From the cell containing the given text, extract its center point as [X, Y] coordinate. 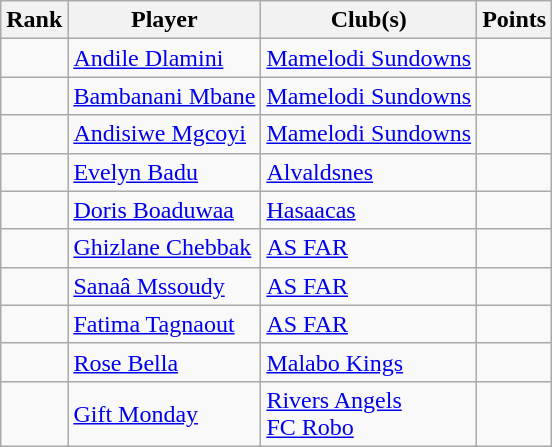
Club(s) [369, 20]
Gift Monday [164, 414]
Alvaldsnes [369, 172]
Points [514, 20]
Player [164, 20]
Bambanani Mbane [164, 96]
Rank [34, 20]
Sanaâ Mssoudy [164, 286]
Rivers Angels FC Robo [369, 414]
Malabo Kings [369, 362]
Doris Boaduwaa [164, 210]
Ghizlane Chebbak [164, 248]
Rose Bella [164, 362]
Andile Dlamini [164, 58]
Andisiwe Mgcoyi [164, 134]
Hasaacas [369, 210]
Fatima Tagnaout [164, 324]
Evelyn Badu [164, 172]
